From the cell containing the given text, extract its center point as [x, y] coordinate. 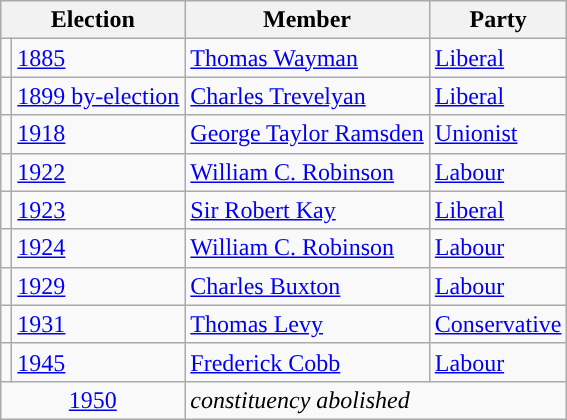
1918 [98, 134]
Thomas Wayman [307, 58]
George Taylor Ramsden [307, 134]
Thomas Levy [307, 324]
1899 by-election [98, 96]
1924 [98, 248]
Frederick Cobb [307, 362]
Party [498, 20]
1931 [98, 324]
1885 [98, 58]
Conservative [498, 324]
Unionist [498, 134]
1929 [98, 286]
1950 [93, 400]
Charles Buxton [307, 286]
Sir Robert Kay [307, 210]
Election [93, 20]
1923 [98, 210]
1922 [98, 172]
1945 [98, 362]
constituency abolished [376, 400]
Member [307, 20]
Charles Trevelyan [307, 96]
